Capture the cell that displays the provided text and extract its [x, y] central coordinate. 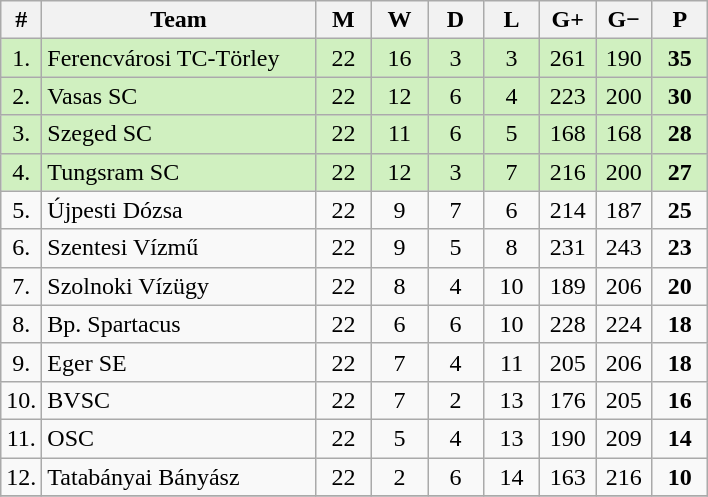
Team [179, 20]
28 [680, 134]
Szeged SC [179, 134]
Szolnoki Vízügy [179, 286]
12. [22, 477]
224 [624, 324]
6. [22, 248]
M [343, 20]
W [399, 20]
228 [568, 324]
3. [22, 134]
# [22, 20]
163 [568, 477]
9. [22, 362]
187 [624, 210]
7. [22, 286]
23 [680, 248]
Bp. Spartacus [179, 324]
11. [22, 438]
2. [22, 96]
P [680, 20]
8. [22, 324]
D [456, 20]
30 [680, 96]
G+ [568, 20]
G− [624, 20]
189 [568, 286]
4. [22, 172]
Eger SE [179, 362]
176 [568, 400]
Szentesi Vízmű [179, 248]
35 [680, 58]
20 [680, 286]
223 [568, 96]
25 [680, 210]
27 [680, 172]
L [512, 20]
Tatabányai Bányász [179, 477]
1. [22, 58]
214 [568, 210]
231 [568, 248]
5. [22, 210]
10. [22, 400]
Újpesti Dózsa [179, 210]
261 [568, 58]
Tungsram SC [179, 172]
Vasas SC [179, 96]
OSC [179, 438]
209 [624, 438]
243 [624, 248]
BVSC [179, 400]
Ferencvárosi TC-Törley [179, 58]
